Capture the cell that displays the provided text and extract its (X, Y) central coordinate. 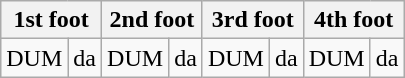
4th foot (354, 20)
3rd foot (252, 20)
2nd foot (152, 20)
1st foot (52, 20)
